Scan for the cell matching the given text and deliver its [X, Y] coordinate at center. 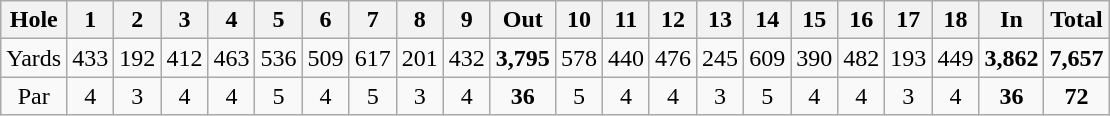
15 [814, 20]
509 [326, 58]
193 [908, 58]
6 [326, 20]
432 [466, 58]
72 [1076, 96]
201 [420, 58]
2 [138, 20]
3,862 [1012, 58]
449 [956, 58]
Out [522, 20]
7,657 [1076, 58]
412 [184, 58]
617 [372, 58]
463 [232, 58]
10 [578, 20]
Par [34, 96]
433 [90, 58]
13 [720, 20]
440 [626, 58]
578 [578, 58]
9 [466, 20]
7 [372, 20]
8 [420, 20]
609 [768, 58]
11 [626, 20]
12 [672, 20]
16 [862, 20]
3,795 [522, 58]
1 [90, 20]
Yards [34, 58]
476 [672, 58]
In [1012, 20]
390 [814, 58]
245 [720, 58]
Total [1076, 20]
17 [908, 20]
18 [956, 20]
Hole [34, 20]
14 [768, 20]
536 [278, 58]
482 [862, 58]
192 [138, 58]
